Return (X, Y) of the center of cell containing provided text 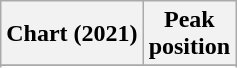
Chart (2021) (72, 34)
Peakposition (189, 34)
